Scan for the cell matching the given text and deliver its [X, Y] coordinate at center. 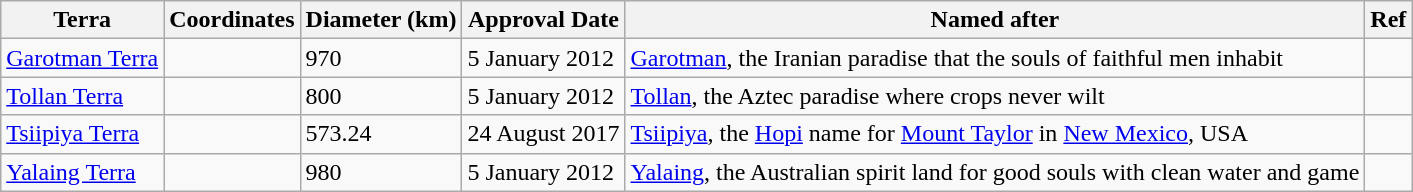
Tsiipiya, the Hopi name for Mount Taylor in New Mexico, USA [995, 134]
Yalaing, the Australian spirit land for good souls with clean water and game [995, 172]
Yalaing Terra [82, 172]
970 [381, 58]
Garotman Terra [82, 58]
24 August 2017 [544, 134]
Terra [82, 20]
573.24 [381, 134]
Ref [1388, 20]
Tsiipiya Terra [82, 134]
800 [381, 96]
Coordinates [232, 20]
980 [381, 172]
Diameter (km) [381, 20]
Tollan Terra [82, 96]
Garotman, the Iranian paradise that the souls of faithful men inhabit [995, 58]
Named after [995, 20]
Approval Date [544, 20]
Tollan, the Aztec paradise where crops never wilt [995, 96]
